Determine the [x, y] coordinate at the center of the cell enclosing the given text.  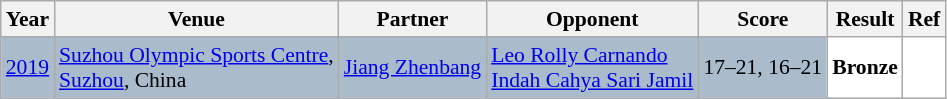
Result [865, 19]
17–21, 16–21 [762, 68]
Score [762, 19]
Partner [412, 19]
Year [28, 19]
Ref [924, 19]
Opponent [592, 19]
Jiang Zhenbang [412, 68]
Bronze [865, 68]
Suzhou Olympic Sports Centre,Suzhou, China [196, 68]
Venue [196, 19]
2019 [28, 68]
Leo Rolly Carnando Indah Cahya Sari Jamil [592, 68]
